Pinpoint the cell where the given text exists, returning its [X, Y] midpoint coordinate. 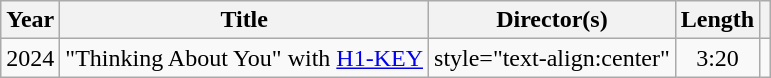
Length [717, 20]
Director(s) [552, 20]
2024 [30, 58]
Year [30, 20]
3:20 [717, 58]
style="text-align:center" [552, 58]
Title [244, 20]
"Thinking About You" with H1-KEY [244, 58]
